From the cell containing the given text, extract its center point as (x, y) coordinate. 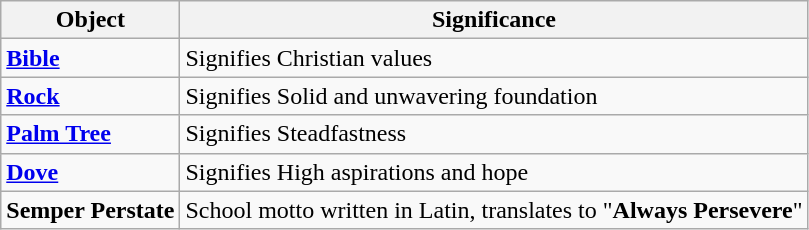
Significance (494, 20)
Signifies Solid and unwavering foundation (494, 96)
Object (90, 20)
Palm Tree (90, 134)
School motto written in Latin, translates to "Always Persevere" (494, 210)
Signifies Christian values (494, 58)
Rock (90, 96)
Semper Perstate (90, 210)
Signifies Steadfastness (494, 134)
Dove (90, 172)
Signifies High aspirations and hope (494, 172)
Bible (90, 58)
